Return [X, Y] of the center of cell containing provided text 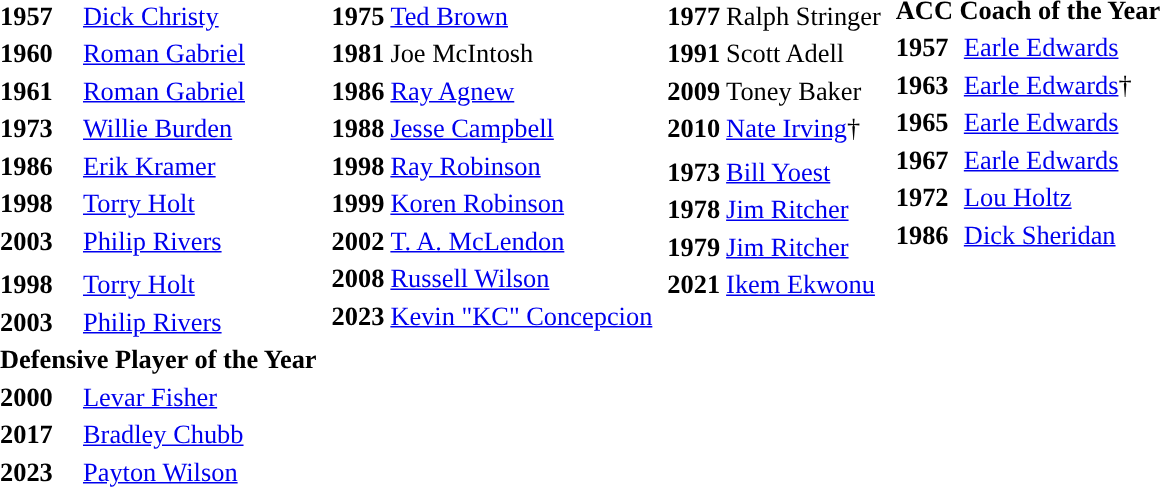
1957 [926, 47]
2021 [694, 285]
Bradley Chubb [200, 435]
Koren Robinson [522, 203]
Ray Agnew [522, 91]
Joe McIntosh [522, 53]
1965 [926, 123]
1963 [926, 85]
Erik Kramer [200, 166]
Ray Robinson [522, 166]
2023 [358, 316]
Jesse Campbell [522, 129]
2008 [358, 279]
1973 [694, 172]
T. A. McLendon [522, 241]
2009 [694, 91]
1978 [694, 209]
Willie Burden [200, 129]
1967 [926, 160]
Scott Adell [804, 53]
1999 [358, 203]
1981 [358, 53]
1979 [694, 247]
2002 [358, 241]
1998 [358, 166]
Russell Wilson [522, 279]
2010 [694, 129]
Nate Irving† [804, 129]
1991 [694, 53]
1972 [926, 197]
Kevin "KC" Concepcion [522, 316]
Toney Baker [804, 91]
Levar Fisher [200, 397]
Bill Yoest [804, 172]
1988 [358, 129]
Ikem Ekwonu [804, 285]
